Provide the (x, y) coordinate of the cell's center where the given text is located.  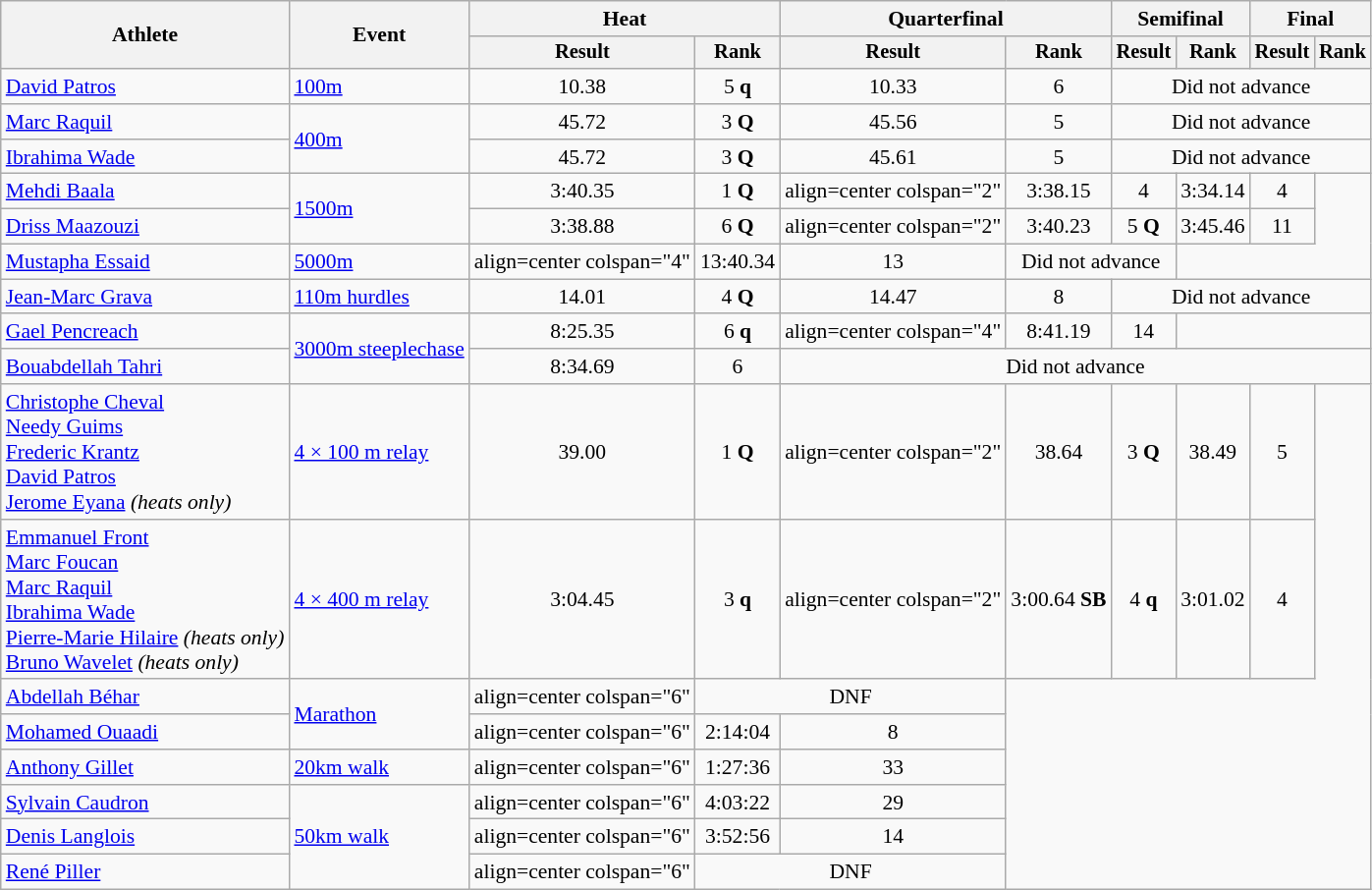
10.33 (893, 86)
3:04.45 (582, 599)
Jean-Marc Grava (145, 297)
3:45.46 (1212, 227)
3 q (738, 599)
Emmanuel Front Marc Foucan Marc Raquil Ibrahima Wade Pierre-Marie Hilaire (heats only) Bruno Wavelet (heats only) (145, 599)
Heat (625, 19)
4 q (1144, 599)
33 (893, 767)
Mustapha Essaid (145, 262)
110m hurdles (379, 297)
Abdellah Béhar (145, 697)
6 q (738, 332)
Marathon (379, 715)
Denis Langlois (145, 837)
8:34.69 (582, 366)
Semifinal (1180, 19)
Bouabdellah Tahri (145, 366)
10.38 (582, 86)
David Patros (145, 86)
1:27:36 (738, 767)
400m (379, 139)
6 Q (738, 227)
45.61 (893, 157)
45.56 (893, 122)
Marc Raquil (145, 122)
3000m steeplechase (379, 350)
Quarterfinal (945, 19)
39.00 (582, 452)
3:40.35 (582, 192)
Anthony Gillet (145, 767)
Athlete (145, 35)
4 Q (738, 297)
13:40.34 (738, 262)
Sylvain Caudron (145, 803)
20km walk (379, 767)
29 (893, 803)
4:03:22 (738, 803)
Ibrahima Wade (145, 157)
11 (1283, 227)
4 × 100 m relay (379, 452)
3:40.23 (1059, 227)
3:00.64 SB (1059, 599)
8:41.19 (1059, 332)
Mohamed Ouaadi (145, 732)
5 q (738, 86)
100m (379, 86)
3:38.15 (1059, 192)
50km walk (379, 837)
3:52:56 (738, 837)
3:01.02 (1212, 599)
38.49 (1212, 452)
38.64 (1059, 452)
3:38.88 (582, 227)
Mehdi Baala (145, 192)
Christophe Cheval Needy Guims Frederic Krantz David Patros Jerome Eyana (heats only) (145, 452)
4 × 400 m relay (379, 599)
14.47 (893, 297)
5000m (379, 262)
2:14:04 (738, 732)
Driss Maazouzi (145, 227)
Final (1310, 19)
Event (379, 35)
13 (893, 262)
Gael Pencreach (145, 332)
3:34.14 (1212, 192)
1500m (379, 208)
8:25.35 (582, 332)
5 Q (1144, 227)
14.01 (582, 297)
René Piller (145, 872)
